Extract the [X, Y] coordinate from the center of the cell holding the provided text.  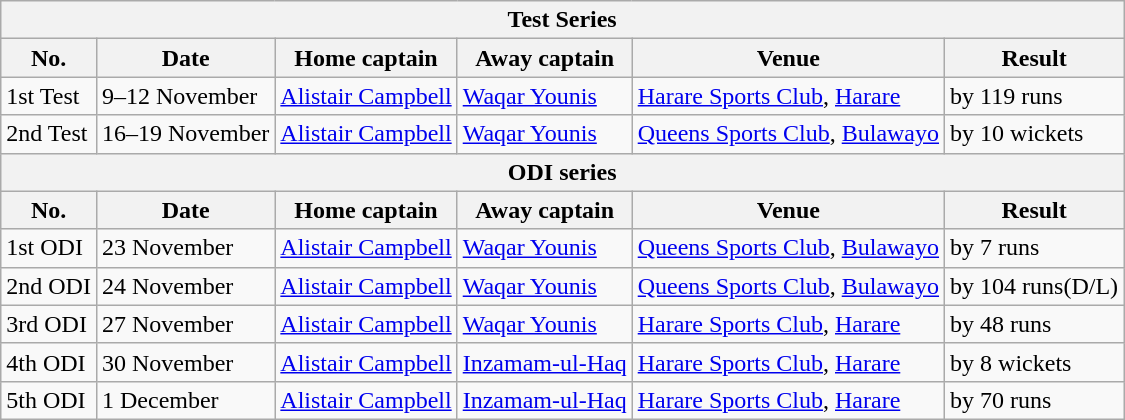
30 November [185, 362]
24 November [185, 286]
9–12 November [185, 96]
by 10 wickets [1034, 134]
4th ODI [49, 362]
1 December [185, 400]
2nd Test [49, 134]
5th ODI [49, 400]
by 70 runs [1034, 400]
by 7 runs [1034, 248]
27 November [185, 324]
by 48 runs [1034, 324]
3rd ODI [49, 324]
ODI series [562, 172]
by 119 runs [1034, 96]
by 8 wickets [1034, 362]
1st ODI [49, 248]
23 November [185, 248]
16–19 November [185, 134]
by 104 runs(D/L) [1034, 286]
Test Series [562, 20]
1st Test [49, 96]
2nd ODI [49, 286]
